Capture the cell that displays the provided text and extract its (X, Y) central coordinate. 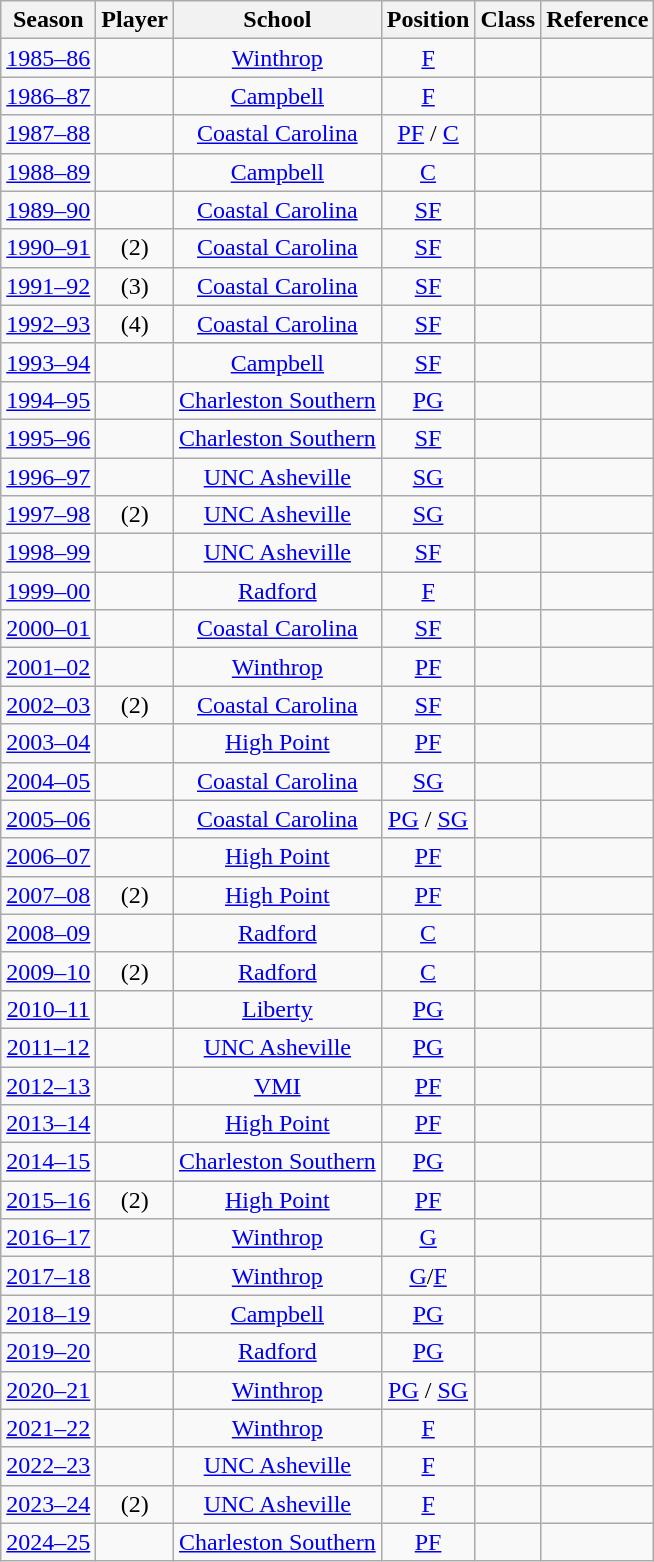
(4) (135, 324)
2023–24 (48, 1504)
1997–98 (48, 515)
2019–20 (48, 1352)
1998–99 (48, 553)
2022–23 (48, 1466)
2001–02 (48, 667)
2015–16 (48, 1200)
Position (428, 20)
2012–13 (48, 1085)
2009–10 (48, 971)
Season (48, 20)
2003–04 (48, 743)
1990–91 (48, 248)
Reference (598, 20)
2004–05 (48, 781)
1985–86 (48, 58)
2018–19 (48, 1314)
PF / C (428, 134)
2005–06 (48, 819)
1996–97 (48, 477)
(3) (135, 286)
1987–88 (48, 134)
2024–25 (48, 1542)
Liberty (278, 1009)
1993–94 (48, 362)
2006–07 (48, 857)
1994–95 (48, 400)
School (278, 20)
VMI (278, 1085)
1992–93 (48, 324)
2002–03 (48, 705)
2008–09 (48, 933)
1995–96 (48, 438)
2021–22 (48, 1428)
2010–11 (48, 1009)
1991–92 (48, 286)
2014–15 (48, 1162)
1986–87 (48, 96)
2000–01 (48, 629)
Class (508, 20)
2016–17 (48, 1238)
G (428, 1238)
Player (135, 20)
1988–89 (48, 172)
2011–12 (48, 1047)
G/F (428, 1276)
1989–90 (48, 210)
2020–21 (48, 1390)
2013–14 (48, 1124)
1999–00 (48, 591)
2017–18 (48, 1276)
2007–08 (48, 895)
